Return [x, y] of the center of cell containing provided text 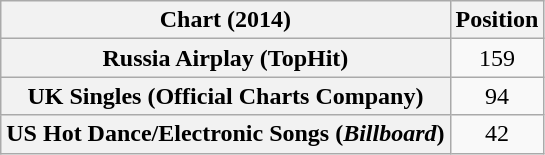
159 [497, 58]
Position [497, 20]
42 [497, 134]
UK Singles (Official Charts Company) [226, 96]
Chart (2014) [226, 20]
Russia Airplay (TopHit) [226, 58]
US Hot Dance/Electronic Songs (Billboard) [226, 134]
94 [497, 96]
